From the cell containing the given text, extract its center point as (X, Y) coordinate. 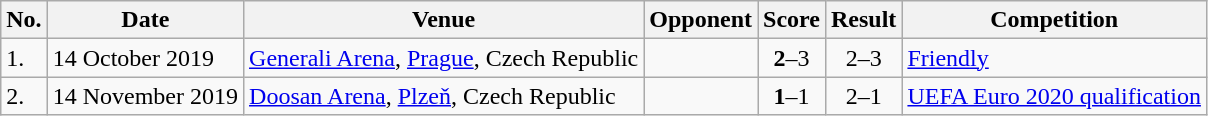
14 November 2019 (145, 96)
1–1 (792, 96)
1. (24, 58)
Result (863, 20)
Date (145, 20)
Venue (444, 20)
Score (792, 20)
2. (24, 96)
No. (24, 20)
Doosan Arena, Plzeň, Czech Republic (444, 96)
2–1 (863, 96)
Friendly (1054, 58)
Competition (1054, 20)
Generali Arena, Prague, Czech Republic (444, 58)
UEFA Euro 2020 qualification (1054, 96)
Opponent (701, 20)
14 October 2019 (145, 58)
